From the cell containing the given text, extract its center point as (x, y) coordinate. 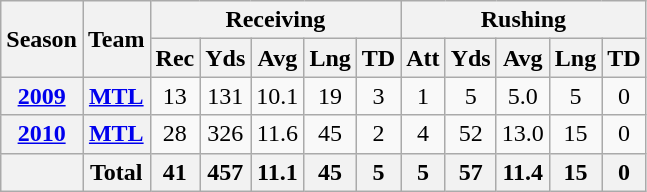
2 (378, 134)
Receiving (276, 20)
2009 (42, 96)
10.1 (278, 96)
Rec (175, 58)
Team (116, 39)
41 (175, 172)
11.4 (522, 172)
3 (378, 96)
4 (423, 134)
57 (470, 172)
326 (226, 134)
Att (423, 58)
13 (175, 96)
Total (116, 172)
11.6 (278, 134)
457 (226, 172)
52 (470, 134)
Season (42, 39)
Rushing (524, 20)
19 (330, 96)
2010 (42, 134)
5.0 (522, 96)
28 (175, 134)
11.1 (278, 172)
1 (423, 96)
131 (226, 96)
13.0 (522, 134)
